Determine the (x, y) coordinate at the center of the cell enclosing the given text.  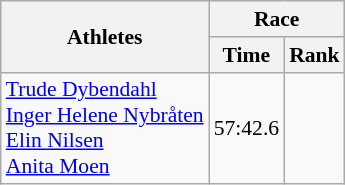
57:42.6 (246, 128)
Athletes (105, 36)
Rank (314, 55)
Race (277, 19)
Trude DybendahlInger Helene NybråtenElin NilsenAnita Moen (105, 128)
Time (246, 55)
